Scan for the cell matching the given text and deliver its [x, y] coordinate at center. 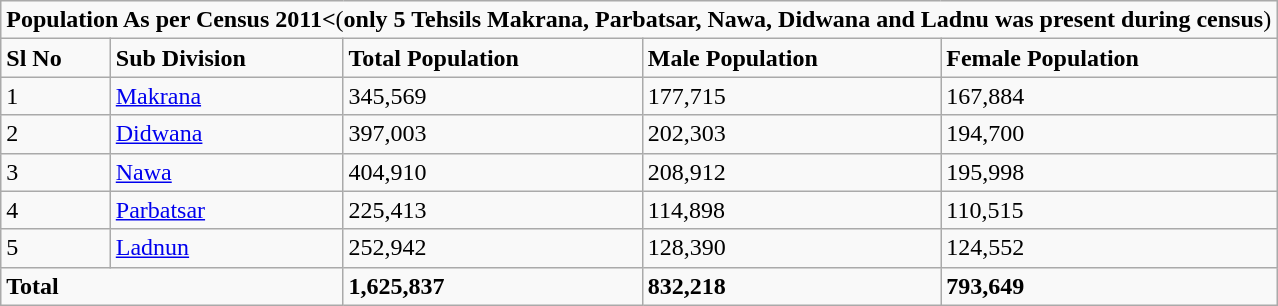
Nawa [226, 172]
195,998 [1109, 172]
202,303 [792, 134]
Female Population [1109, 58]
1,625,837 [492, 286]
345,569 [492, 96]
832,218 [792, 286]
404,910 [492, 172]
Makrana [226, 96]
114,898 [792, 210]
252,942 [492, 248]
194,700 [1109, 134]
177,715 [792, 96]
Parbatsar [226, 210]
2 [56, 134]
124,552 [1109, 248]
Sl No [56, 58]
Ladnun [226, 248]
167,884 [1109, 96]
1 [56, 96]
Male Population [792, 58]
397,003 [492, 134]
110,515 [1109, 210]
Population As per Census 2011<(only 5 Tehsils Makrana, Parbatsar, Nawa, Didwana and Ladnu was present during census) [639, 20]
128,390 [792, 248]
Total Population [492, 58]
Didwana [226, 134]
Sub Division [226, 58]
5 [56, 248]
4 [56, 210]
3 [56, 172]
225,413 [492, 210]
793,649 [1109, 286]
208,912 [792, 172]
Total [172, 286]
